Search for the cell housing the specified text and yield its [x, y] center coordinate. 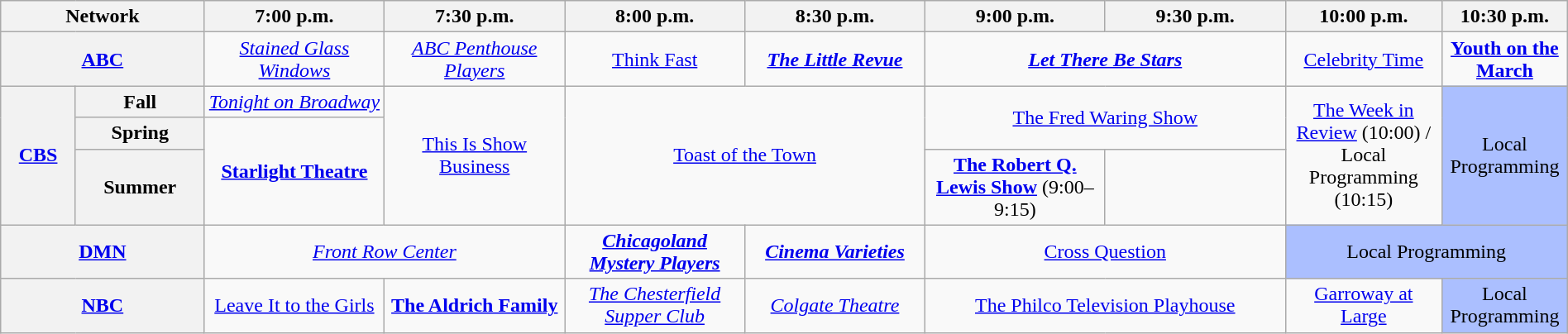
The Robert Q. Lewis Show (9:00–9:15) [1015, 187]
Network [103, 17]
8:30 p.m. [835, 17]
The Little Revue [835, 60]
Starlight Theatre [294, 171]
Tonight on Broadway [294, 102]
Front Row Center [385, 251]
9:00 p.m. [1015, 17]
The Philco Television Playhouse [1105, 306]
DMN [103, 251]
ABC [103, 60]
This Is Show Business [475, 155]
The Fred Waring Show [1105, 117]
The Aldrich Family [475, 306]
ABC Penthouse Players [475, 60]
Leave It to the Girls [294, 306]
Toast of the Town [745, 155]
9:30 p.m. [1195, 17]
Fall [140, 102]
Youth on the March [1505, 60]
10:30 p.m. [1505, 17]
NBC [103, 306]
Colgate Theatre [835, 306]
7:30 p.m. [475, 17]
Chicagoland Mystery Players [655, 251]
Think Fast [655, 60]
Stained Glass Windows [294, 60]
8:00 p.m. [655, 17]
Cross Question [1105, 251]
Spring [140, 133]
10:00 p.m. [1363, 17]
Celebrity Time [1363, 60]
The Chesterfield Supper Club [655, 306]
7:00 p.m. [294, 17]
Let There Be Stars [1105, 60]
CBS [38, 155]
Garroway at Large [1363, 306]
The Week in Review (10:00) / Local Programming (10:15) [1363, 155]
Summer [140, 187]
Cinema Varieties [835, 251]
